Search for the cell housing the specified text and yield its (x, y) center coordinate. 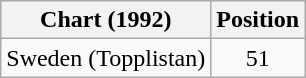
51 (258, 58)
Sweden (Topplistan) (106, 58)
Chart (1992) (106, 20)
Position (258, 20)
